Provide the [X, Y] coordinate of the cell's center where the given text is located.  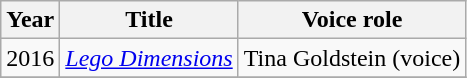
Tina Goldstein (voice) [352, 58]
Lego Dimensions [149, 58]
Voice role [352, 20]
Title [149, 20]
2016 [30, 58]
Year [30, 20]
